Scan for the cell matching the given text and deliver its (X, Y) coordinate at center. 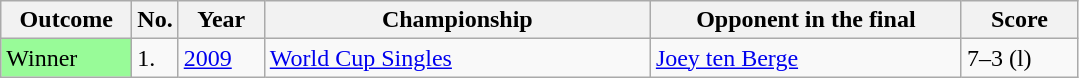
No. (155, 20)
Championship (457, 20)
Winner (66, 58)
Outcome (66, 20)
Opponent in the final (806, 20)
7–3 (l) (1019, 58)
Score (1019, 20)
1. (155, 58)
Joey ten Berge (806, 58)
2009 (221, 58)
World Cup Singles (457, 58)
Year (221, 20)
